Detect which cell encompasses the target text, then output its [x, y] center coordinate. 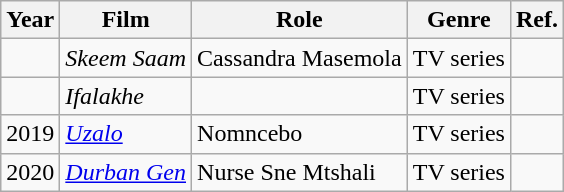
2020 [30, 172]
2019 [30, 134]
Role [300, 20]
Nurse Sne Mtshali [300, 172]
Nomncebo [300, 134]
Uzalo [126, 134]
Ref. [536, 20]
Skeem Saam [126, 58]
Durban Gen [126, 172]
Ifalakhe [126, 96]
Year [30, 20]
Genre [458, 20]
Film [126, 20]
Cassandra Masemola [300, 58]
